Find where the given text appears and provide that cell's center as [X, Y] coordinate. 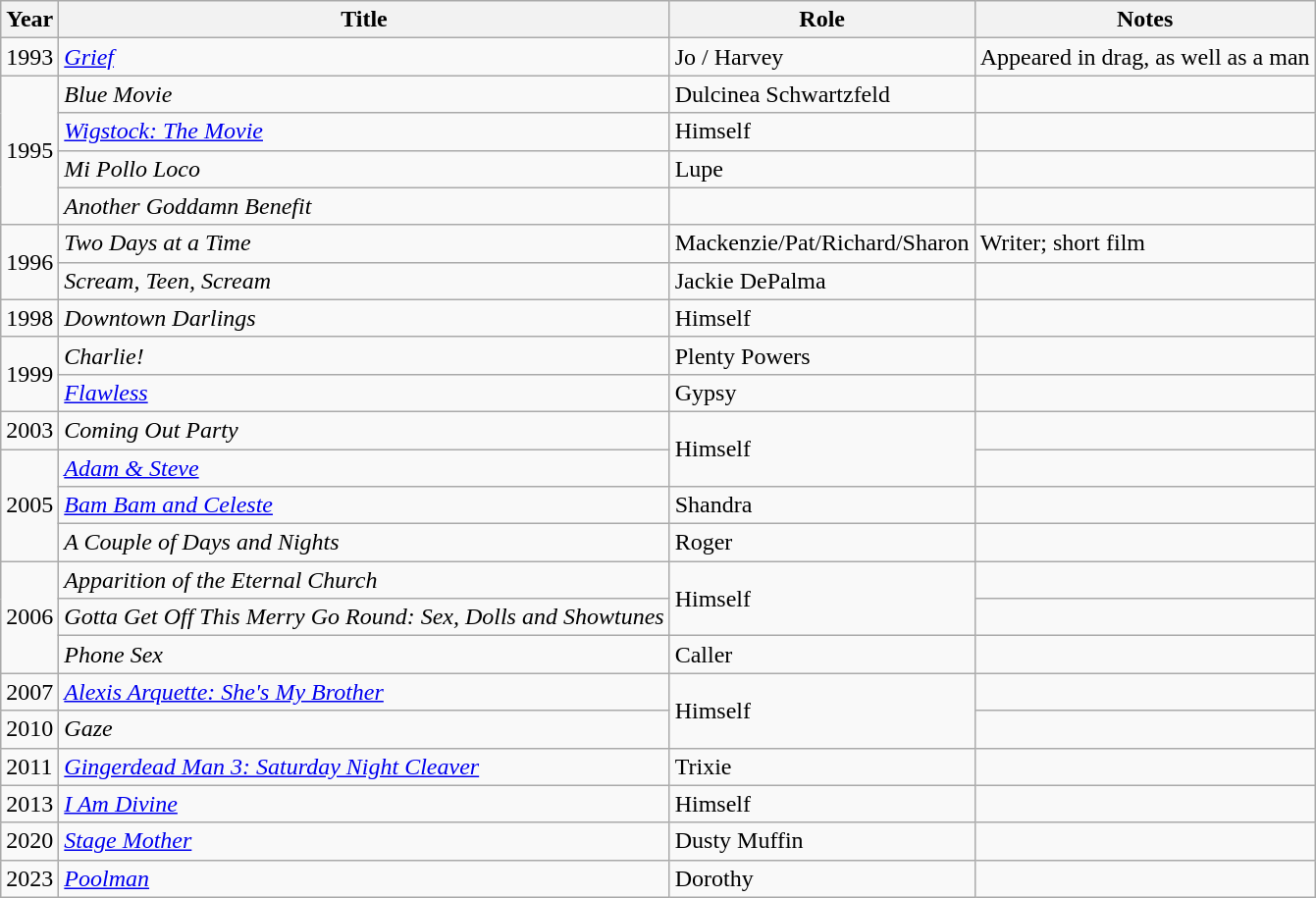
2010 [29, 729]
Roger [822, 543]
Coming Out Party [364, 430]
1995 [29, 150]
Scream, Teen, Scream [364, 281]
1993 [29, 57]
Grief [364, 57]
Shandra [822, 505]
Blue Movie [364, 94]
Caller [822, 655]
Two Days at a Time [364, 243]
Stage Mother [364, 841]
Notes [1144, 20]
Adam & Steve [364, 468]
Jo / Harvey [822, 57]
Phone Sex [364, 655]
Writer; short film [1144, 243]
Wigstock: The Movie [364, 132]
Dorothy [822, 878]
Poolman [364, 878]
2013 [29, 804]
Dulcinea Schwartzfeld [822, 94]
Mi Pollo Loco [364, 169]
Lupe [822, 169]
I Am Divine [364, 804]
1996 [29, 262]
Title [364, 20]
Gaze [364, 729]
2023 [29, 878]
Role [822, 20]
2020 [29, 841]
Bam Bam and Celeste [364, 505]
2011 [29, 766]
Dusty Muffin [822, 841]
Mackenzie/Pat/Richard/Sharon [822, 243]
Gotta Get Off This Merry Go Round: Sex, Dolls and Showtunes [364, 617]
1998 [29, 318]
Jackie DePalma [822, 281]
Charlie! [364, 355]
2006 [29, 617]
Plenty Powers [822, 355]
Appeared in drag, as well as a man [1144, 57]
2005 [29, 505]
2003 [29, 430]
Alexis Arquette: She's My Brother [364, 692]
Apparition of the Eternal Church [364, 580]
Another Goddamn Benefit [364, 206]
1999 [29, 374]
Year [29, 20]
Trixie [822, 766]
A Couple of Days and Nights [364, 543]
Flawless [364, 393]
Gingerdead Man 3: Saturday Night Cleaver [364, 766]
2007 [29, 692]
Downtown Darlings [364, 318]
Gypsy [822, 393]
